Locate the cell with the specified text and output its (X, Y) center coordinate. 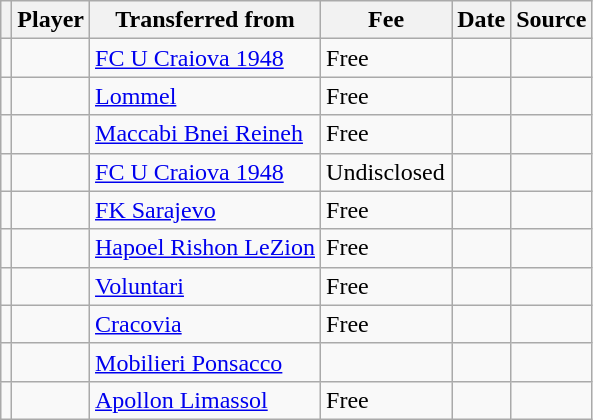
Mobilieri Ponsacco (206, 362)
Lommel (206, 96)
Source (552, 20)
FK Sarajevo (206, 210)
Apollon Limassol (206, 400)
Transferred from (206, 20)
Voluntari (206, 286)
Hapoel Rishon LeZion (206, 248)
Maccabi Bnei Reineh (206, 134)
Player (51, 20)
Undisclosed (386, 172)
Date (482, 20)
Fee (386, 20)
Cracovia (206, 324)
